For the text-containing cell, return its midpoint in [x, y] coordinate format. 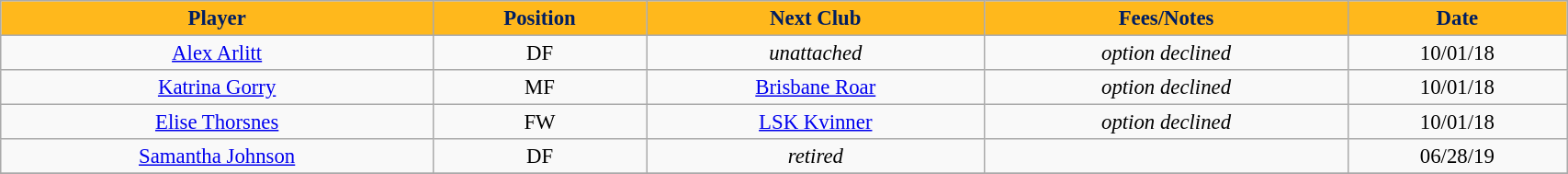
unattached [816, 53]
Brisbane Roar [816, 87]
Elise Thorsnes [217, 122]
MF [540, 87]
Next Club [816, 18]
Alex Arlitt [217, 53]
06/28/19 [1457, 157]
FW [540, 122]
Katrina Gorry [217, 87]
Position [540, 18]
Fees/Notes [1167, 18]
LSK Kvinner [816, 122]
Samantha Johnson [217, 157]
retired [816, 157]
Player [217, 18]
Date [1457, 18]
